Detect which cell encompasses the target text, then output its [x, y] center coordinate. 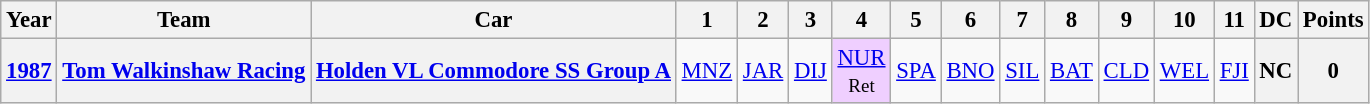
1987 [29, 72]
FJI [1234, 72]
Tom Walkinshaw Racing [184, 72]
DIJ [811, 72]
NURRet [862, 72]
NC [1276, 72]
SIL [1022, 72]
3 [811, 20]
7 [1022, 20]
10 [1184, 20]
WEL [1184, 72]
SPA [916, 72]
9 [1126, 20]
6 [970, 20]
Points [1334, 20]
Year [29, 20]
BAT [1072, 72]
4 [862, 20]
CLD [1126, 72]
MNZ [706, 72]
Holden VL Commodore SS Group A [494, 72]
11 [1234, 20]
JAR [764, 72]
DC [1276, 20]
5 [916, 20]
2 [764, 20]
8 [1072, 20]
Car [494, 20]
BNO [970, 72]
Team [184, 20]
1 [706, 20]
0 [1334, 72]
